Locate the cell with the specified text and output its (X, Y) center coordinate. 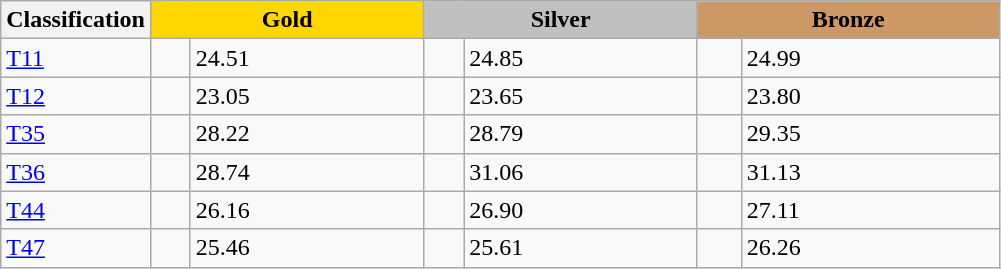
T44 (76, 210)
28.74 (307, 172)
27.11 (870, 210)
25.61 (581, 248)
Bronze (848, 20)
29.35 (870, 134)
T11 (76, 58)
Silver (560, 20)
25.46 (307, 248)
Classification (76, 20)
T47 (76, 248)
26.26 (870, 248)
28.79 (581, 134)
T36 (76, 172)
31.13 (870, 172)
T35 (76, 134)
Gold (286, 20)
26.16 (307, 210)
24.99 (870, 58)
T12 (76, 96)
24.85 (581, 58)
23.05 (307, 96)
31.06 (581, 172)
26.90 (581, 210)
23.65 (581, 96)
23.80 (870, 96)
28.22 (307, 134)
24.51 (307, 58)
